Identify which cell holds the provided text, then report its [x, y] central coordinate. 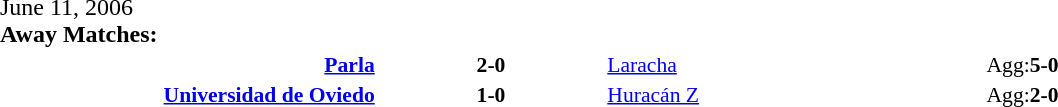
Laracha [795, 64]
2-0 [492, 64]
